Determine the (x, y) coordinate at the center of the cell enclosing the given text.  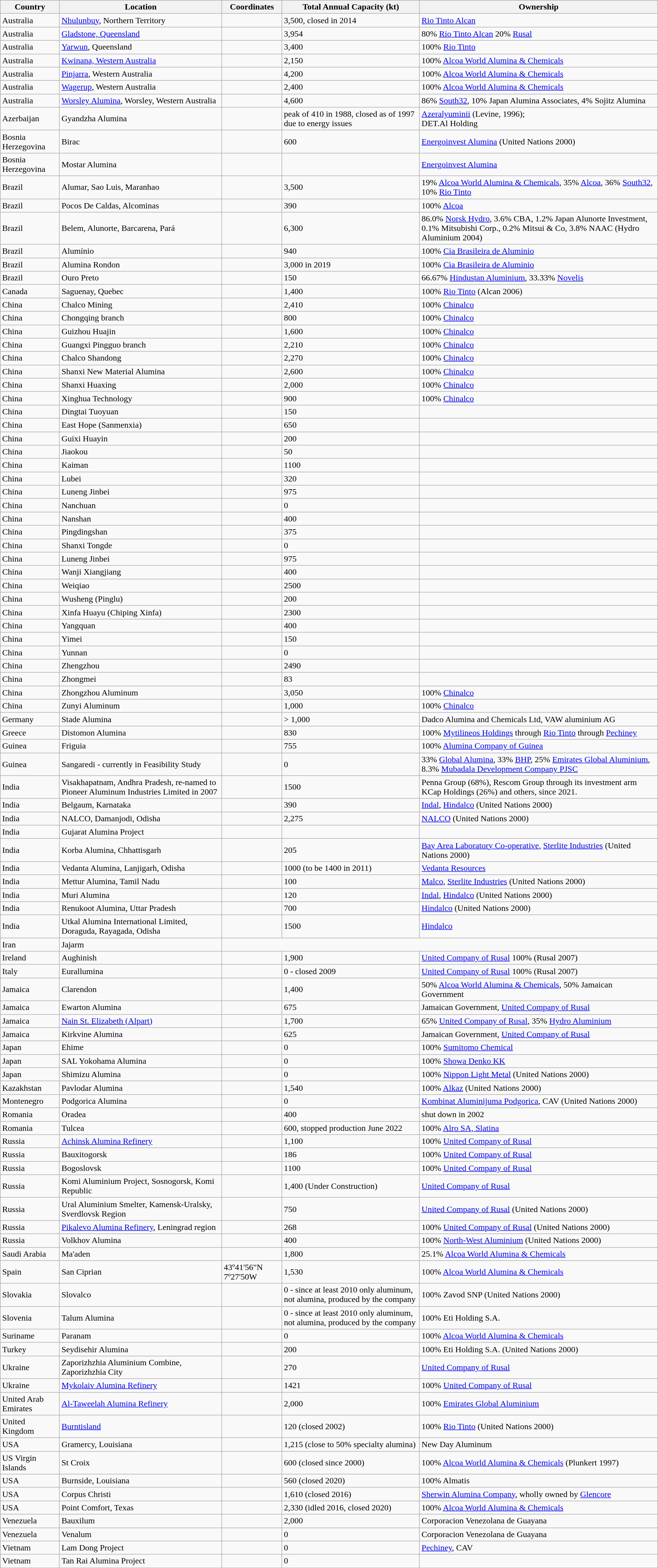
65% United Company of Rusal, 35% Hydro Aluminium (538, 1021)
1,610 (closed 2016) (351, 1494)
Aughinish (141, 958)
100% Rio Tinto (United Nations 2000) (538, 1427)
Kaiman (141, 465)
50 (351, 452)
Birac (141, 141)
625 (351, 1034)
Yarwun, Queensland (141, 47)
Wagerup, Western Australia (141, 87)
205 (351, 850)
Mykolaiv Alumina Refinery (141, 1385)
SAL Yokohama Alumina (141, 1061)
Country (30, 7)
Gujarat Alumina Project (141, 832)
Pinjarra, Western Australia (141, 74)
Hindalco (538, 926)
Pocos De Caldas, Alcominas (141, 206)
Slovalco (141, 1295)
Kazakhstan (30, 1088)
3,000 in 2019 (351, 265)
Malco, Sterlite Industries (United Nations 2000) (538, 881)
Zhongzhou Aluminum (141, 693)
0 - closed 2009 (351, 971)
Stade Alumina (141, 719)
43º41'56"N 7º27'50W (252, 1272)
Bay Area Laboratory Co-operative, Sterlite Industries (United Nations 2000) (538, 850)
3,500, closed in 2014 (351, 20)
560 (closed 2020) (351, 1481)
Alumar, Sao Luis, Maranhao (141, 187)
3,400 (351, 47)
100% Showa Denko KK (538, 1061)
Lam Dong Project (141, 1548)
Pingdingshan (141, 532)
Location (141, 7)
US Virgin Islands (30, 1463)
1421 (351, 1385)
100% Eti Holding S.A. (538, 1318)
Renukoot Alumina, Uttar Pradesh (141, 908)
Ma'aden (141, 1254)
Volkhov Alumina (141, 1240)
Tulcea (141, 1128)
2500 (351, 585)
600 (closed since 2000) (351, 1463)
Energoinvest Alumina (538, 164)
Zhengzhou (141, 666)
Nain St. Elizabeth (Alpart) (141, 1021)
Sangaredi - currently in Feasibility Study (141, 764)
2,400 (351, 87)
Alumínio (141, 251)
Yimei (141, 639)
Turkey (30, 1349)
Bauxilum (141, 1521)
Total Annual Capacity (kt) (351, 7)
83 (351, 679)
100% Alcoa World Alumina & Chemicals (Plunkert 1997) (538, 1463)
3,954 (351, 34)
940 (351, 251)
Ehime (141, 1048)
Azerbaijan (30, 119)
33% Global Alumina, 33% BHP, 25% Emirates Global Aluminium, 8.3% Mubadala Development Company PJSC (538, 764)
Utkal Alumina International Limited, Doraguda, Rayagada, Odisha (141, 926)
Wanji Xiangjiang (141, 572)
1,540 (351, 1088)
Ewarton Alumina (141, 1007)
Slovenia (30, 1318)
Weiqiao (141, 585)
100% Emirates Global Aluminium (538, 1404)
Muri Alumina (141, 895)
1,100 (351, 1141)
Yunnan (141, 653)
Seydisehir Alumina (141, 1349)
25.1% Alcoa World Alumina & Chemicals (538, 1254)
Kirkvine Alumina (141, 1034)
Pikalevo Alumina Refinery, Leningrad region (141, 1227)
Saudi Arabia (30, 1254)
Ural Aluminium Smelter, Kamensk-Uralsky, Sverdlovsk Region (141, 1209)
Alumina Rondon (141, 265)
Penna Group (68%), Rescom Group through its investment arm KCap Holdings (26%) and others, since 2021. (538, 787)
Canada (30, 291)
100% Rio Tinto (Alcan 2006) (538, 291)
Achinsk Alumina Refinery (141, 1141)
830 (351, 733)
Wusheng (Pinglu) (141, 599)
1,600 (351, 331)
Slovakia (30, 1295)
Nanchuan (141, 505)
Venalum (141, 1534)
1,000 (351, 706)
Greece (30, 733)
Zhongmei (141, 679)
1,900 (351, 958)
Dadco Alumina and Chemicals Ltd, VAW aluminium AG (538, 719)
Ireland (30, 958)
United Arab Emirates (30, 1404)
Burnside, Louisiana (141, 1481)
Vedanta Alumina, Lanjigarh, Odisha (141, 868)
1000 (to be 1400 in 2011) (351, 868)
San Ciprian (141, 1272)
Al-Taweelah Alumina Refinery (141, 1404)
600, stopped production June 2022 (351, 1128)
Chalco Mining (141, 305)
4,600 (351, 101)
1,800 (351, 1254)
2,600 (351, 371)
375 (351, 532)
Xinghua Technology (141, 398)
800 (351, 318)
Jiaokou (141, 452)
1,530 (351, 1272)
Tan Rai Alumina Project (141, 1561)
Gyandzha Alumina (141, 119)
Mostar Alumina (141, 164)
268 (351, 1227)
100 (351, 881)
320 (351, 479)
100% Alkaz (United Nations 2000) (538, 1088)
Spain (30, 1272)
100% Zavod SNP (United Nations 2000) (538, 1295)
Belgaum, Karnataka (141, 805)
100% Rio Tinto (538, 47)
700 (351, 908)
Bauxitogorsk (141, 1155)
2,275 (351, 818)
Shimizu Alumina (141, 1074)
Mettur Alumina, Tamil Nadu (141, 881)
600 (351, 141)
120 (351, 895)
Pechiney, CAV (538, 1548)
86.0% Norsk Hydro, 3.6% CBA, 1.2% Japan Alunorte Investment, 0.1% Mitsubishi Corp., 0.2% Mitsui & Co, 3.8% NAAC (Hydro Aluminium 2004) (538, 228)
100% Sumitomo Chemical (538, 1048)
3,500 (351, 187)
Kwinana, Western Australia (141, 60)
750 (351, 1209)
Nhulunbuy, Northern Territory (141, 20)
Lubei (141, 479)
100% Alcoa (538, 206)
1,700 (351, 1021)
Rio Tinto Alcan (538, 20)
Talum Alumina (141, 1318)
> 1,000 (351, 719)
Guizhou Huajin (141, 331)
100% Alumina Company of Guinea (538, 746)
Guixi Huayin (141, 438)
Nanshan (141, 519)
Iran (30, 945)
2300 (351, 612)
Xinfa Huayu (Chiping Xinfa) (141, 612)
19% Alcoa World Alumina & Chemicals, 35% Alcoa, 36% South32, 10% Rio Tinto (538, 187)
peak of 410 in 1988, closed as of 1997 due to energy issues (351, 119)
Point Comfort, Texas (141, 1508)
Ownership (538, 7)
Chalco Shandong (141, 358)
Komi Aluminium Project, Sosnogorsk, Komi Republic (141, 1186)
100% Almatis (538, 1481)
2,410 (351, 305)
2,330 (idled 2016, closed 2020) (351, 1508)
100% Eti Holding S.A. (United Nations 2000) (538, 1349)
Oradea (141, 1114)
675 (351, 1007)
3,050 (351, 693)
50% Alcoa World Alumina & Chemicals, 50% Jamaican Government (538, 990)
Clarendon (141, 990)
Distomon Alumina (141, 733)
Corpus Christi (141, 1494)
1,215 (close to 50% specialty alumina) (351, 1445)
Eurallumina (141, 971)
4,200 (351, 74)
Chongqing branch (141, 318)
755 (351, 746)
Sherwin Alumina Company, wholly owned by Glencore (538, 1494)
270 (351, 1367)
1,400 (Under Construction) (351, 1186)
Montenegro (30, 1101)
Bogoslovsk (141, 1168)
Belem, Alunorte, Barcarena, Pará (141, 228)
86% South32, 10% Japan Alumina Associates, 4% Sojitz Alumina (538, 101)
Coordinates (252, 7)
900 (351, 398)
2,270 (351, 358)
80% Rio Tinto Alcan 20% Rusal (538, 34)
100% North-West Aluminium (United Nations 2000) (538, 1240)
United Kingdom (30, 1427)
650 (351, 425)
Yangquan (141, 626)
100% United Company of Rusal (United Nations 2000) (538, 1227)
Zunyi Aluminum (141, 706)
120 (closed 2002) (351, 1427)
East Hope (Sanmenxia) (141, 425)
Zaporizhzhia Aluminium Combine, Zaporizhzhia City (141, 1367)
Germany (30, 719)
Worsley Alumina, Worsley, Western Australia (141, 101)
100% Mytilineos Holdings through Rio Tinto through Pechiney (538, 733)
shut down in 2002 (538, 1114)
New Day Aluminum (538, 1445)
Suriname (30, 1336)
Azeralyuminii (Levine, 1996);DET.Al Holding (538, 119)
Hindalco (United Nations 2000) (538, 908)
NALCO, Damanjodi, Odisha (141, 818)
Shanxi Tongde (141, 545)
100% Nippon Light Metal (United Nations 2000) (538, 1074)
100% Alro SA, Slatina (538, 1128)
Visakhapatnam, Andhra Pradesh, re-named to Pioneer Aluminum Industries Limited in 2007 (141, 787)
Jajarm (141, 945)
Energoinvest Alumina (United Nations 2000) (538, 141)
2,150 (351, 60)
Gladstone, Queensland (141, 34)
Dingtai Tuoyuan (141, 412)
Saguenay, Quebec (141, 291)
Gramercy, Louisiana (141, 1445)
Podgorica Alumina (141, 1101)
Vedanta Resources (538, 868)
Kombinat Aluminijuma Podgorica, CAV (United Nations 2000) (538, 1101)
Shanxi Huaxing (141, 385)
Burntisland (141, 1427)
2,210 (351, 345)
2490 (351, 666)
Italy (30, 971)
66.67% Hindustan Aluminium, 33.33% Novelis (538, 278)
Pavlodar Alumina (141, 1088)
Korba Alumina, Chhattisgarh (141, 850)
St Croix (141, 1463)
United Company of Rusal (United Nations 2000) (538, 1209)
Friguia (141, 746)
Shanxi New Material Alumina (141, 371)
NALCO (United Nations 2000) (538, 818)
Guangxi Pingguo branch (141, 345)
186 (351, 1155)
6,300 (351, 228)
Paranam (141, 1336)
Ouro Preto (141, 278)
